Extract the (X, Y) coordinate from the center of the cell holding the provided text.  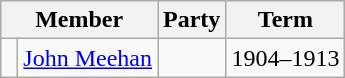
Party (192, 20)
Term (286, 20)
John Meehan (88, 58)
Member (80, 20)
1904–1913 (286, 58)
